Detect which cell encompasses the target text, then output its (x, y) center coordinate. 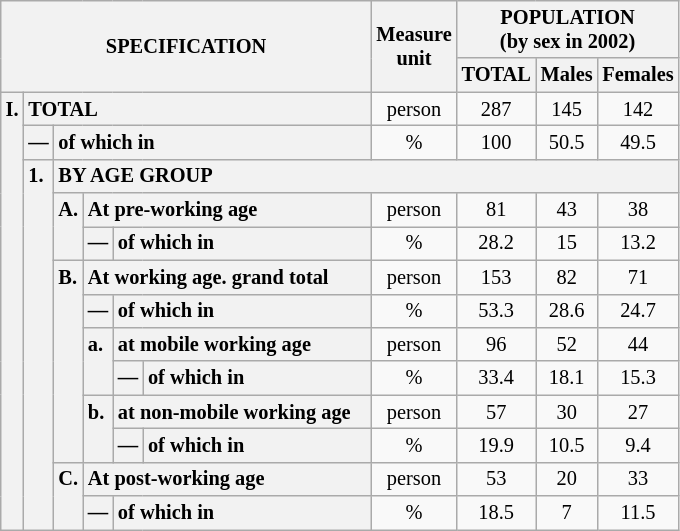
At pre-working age (227, 210)
at non-mobile working age (242, 412)
7 (567, 513)
11.5 (638, 513)
28.2 (496, 243)
53.3 (496, 311)
142 (638, 109)
19.9 (496, 445)
At working age. grand total (227, 277)
SPECIFICATION (186, 46)
50.5 (567, 142)
38 (638, 210)
15 (567, 243)
53 (496, 479)
10.5 (567, 445)
27 (638, 412)
43 (567, 210)
33 (638, 479)
81 (496, 210)
28.6 (567, 311)
Measure unit (414, 46)
100 (496, 142)
49.5 (638, 142)
BY AGE GROUP (366, 176)
Males (567, 75)
13.2 (638, 243)
18.5 (496, 513)
96 (496, 344)
A. (68, 226)
30 (567, 412)
24.7 (638, 311)
52 (567, 344)
153 (496, 277)
At post-working age (227, 479)
15.3 (638, 378)
a. (98, 360)
b. (98, 428)
at mobile working age (242, 344)
18.1 (567, 378)
44 (638, 344)
145 (567, 109)
B. (68, 361)
C. (68, 496)
33.4 (496, 378)
POPULATION (by sex in 2002) (568, 29)
I. (12, 311)
20 (567, 479)
57 (496, 412)
9.4 (638, 445)
82 (567, 277)
Females (638, 75)
71 (638, 277)
287 (496, 109)
1. (38, 344)
